Capture the cell that displays the provided text and extract its (x, y) central coordinate. 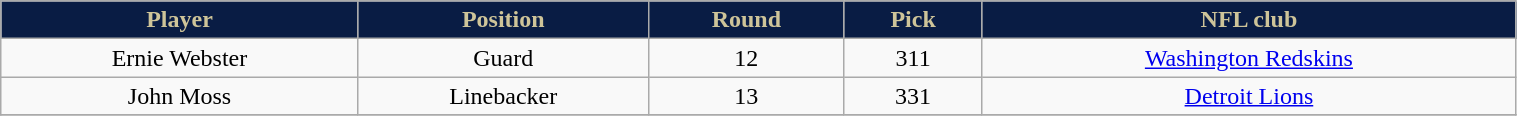
Player (180, 20)
Linebacker (503, 96)
Detroit Lions (1249, 96)
Ernie Webster (180, 58)
Washington Redskins (1249, 58)
Position (503, 20)
Guard (503, 58)
13 (746, 96)
311 (912, 58)
331 (912, 96)
Round (746, 20)
Pick (912, 20)
12 (746, 58)
John Moss (180, 96)
NFL club (1249, 20)
